Search for the cell housing the specified text and yield its (x, y) center coordinate. 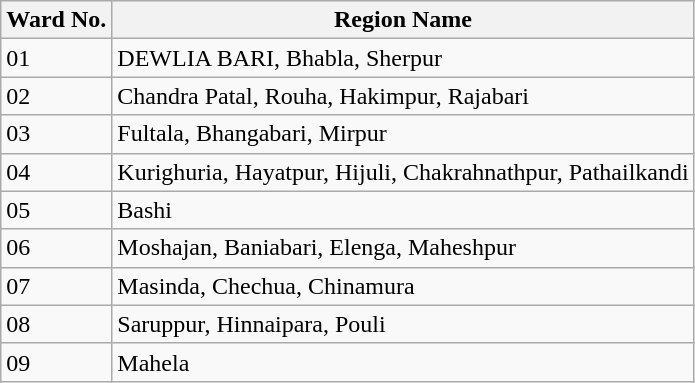
03 (56, 134)
Fultala, Bhangabari, Mirpur (403, 134)
Masinda, Chechua, Chinamura (403, 286)
05 (56, 210)
04 (56, 172)
Kurighuria, Hayatpur, Hijuli, Chakrahnathpur, Pathailkandi (403, 172)
Moshajan, Baniabari, Elenga, Maheshpur (403, 248)
Mahela (403, 362)
01 (56, 58)
DEWLIA BARI, Bhabla, Sherpur (403, 58)
Ward No. (56, 20)
02 (56, 96)
Saruppur, Hinnaipara, Pouli (403, 324)
09 (56, 362)
08 (56, 324)
Region Name (403, 20)
Chandra Patal, Rouha, Hakimpur, Rajabari (403, 96)
06 (56, 248)
07 (56, 286)
Bashi (403, 210)
